Pinpoint the cell where the given text exists, returning its [x, y] midpoint coordinate. 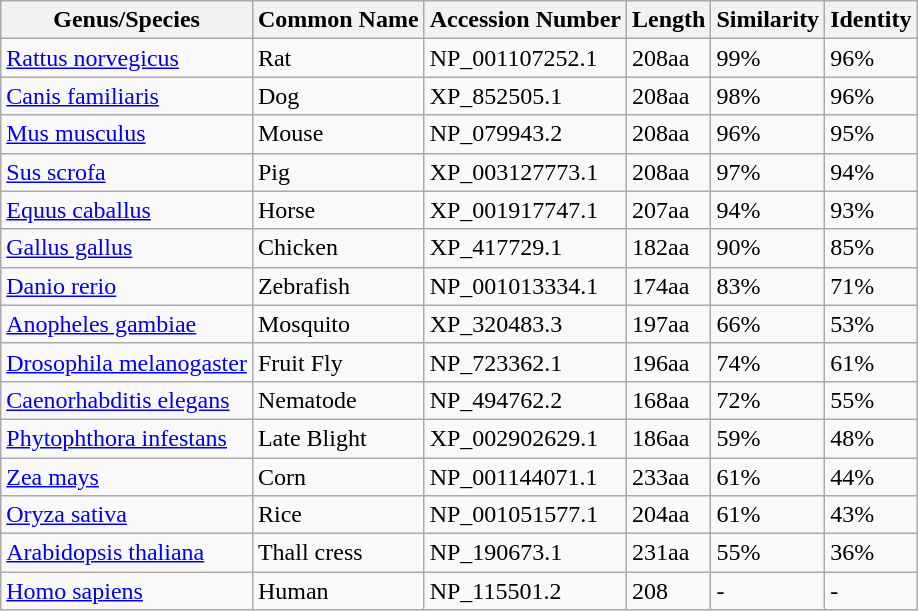
Zebrafish [338, 286]
168aa [669, 400]
NP_001107252.1 [525, 58]
97% [768, 172]
Fruit Fly [338, 362]
36% [871, 553]
NP_079943.2 [525, 134]
Length [669, 20]
85% [871, 248]
93% [871, 210]
Pig [338, 172]
90% [768, 248]
Human [338, 591]
Accession Number [525, 20]
Nematode [338, 400]
71% [871, 286]
Common Name [338, 20]
53% [871, 324]
Oryza sativa [127, 515]
XP_003127773.1 [525, 172]
Horse [338, 210]
Arabidopsis thaliana [127, 553]
186aa [669, 438]
Late Blight [338, 438]
Similarity [768, 20]
72% [768, 400]
Rice [338, 515]
Thall cress [338, 553]
Drosophila melanogaster [127, 362]
74% [768, 362]
43% [871, 515]
Mus musculus [127, 134]
207aa [669, 210]
Equus caballus [127, 210]
197aa [669, 324]
NP_723362.1 [525, 362]
Mosquito [338, 324]
204aa [669, 515]
208 [669, 591]
Caenorhabditis elegans [127, 400]
XP_001917747.1 [525, 210]
Identity [871, 20]
Phytophthora infestans [127, 438]
Rattus norvegicus [127, 58]
NP_001051577.1 [525, 515]
Canis familiaris [127, 96]
174aa [669, 286]
231aa [669, 553]
Corn [338, 477]
98% [768, 96]
196aa [669, 362]
XP_852505.1 [525, 96]
83% [768, 286]
Chicken [338, 248]
Danio rerio [127, 286]
NP_190673.1 [525, 553]
NP_494762.2 [525, 400]
Homo sapiens [127, 591]
233aa [669, 477]
59% [768, 438]
44% [871, 477]
Sus scrofa [127, 172]
66% [768, 324]
48% [871, 438]
182aa [669, 248]
99% [768, 58]
NP_115501.2 [525, 591]
NP_001013334.1 [525, 286]
XP_320483.3 [525, 324]
NP_001144071.1 [525, 477]
95% [871, 134]
Genus/Species [127, 20]
Zea mays [127, 477]
Dog [338, 96]
XP_417729.1 [525, 248]
Gallus gallus [127, 248]
Mouse [338, 134]
Anopheles gambiae [127, 324]
Rat [338, 58]
XP_002902629.1 [525, 438]
